Search for the cell housing the specified text and yield its [X, Y] center coordinate. 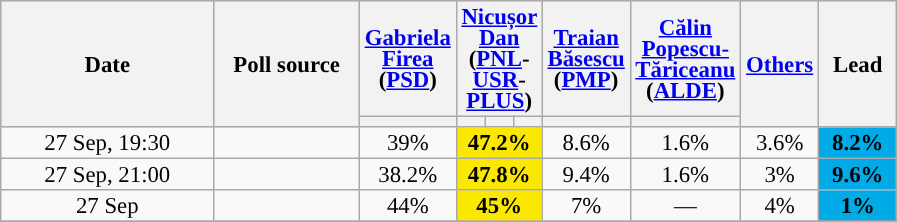
Date [108, 64]
Gabriela Firea (PSD) [408, 59]
8.6% [586, 143]
— [686, 206]
45% [499, 206]
Călin Popescu-Tăriceanu (ALDE) [686, 59]
8.2% [858, 143]
Others [780, 64]
9.6% [858, 175]
4% [780, 206]
9.4% [586, 175]
Lead [858, 64]
27 Sep, 21:00 [108, 175]
27 Sep [108, 206]
47.2% [499, 143]
Poll source [287, 64]
47.8% [499, 175]
38.2% [408, 175]
7% [586, 206]
3.6% [780, 143]
Nicușor Dan (PNL-USR-PLUS) [499, 59]
1% [858, 206]
39% [408, 143]
Traian Băsescu (PMP) [586, 59]
27 Sep, 19:30 [108, 143]
3% [780, 175]
44% [408, 206]
